Pinpoint the cell where the given text exists, returning its [X, Y] midpoint coordinate. 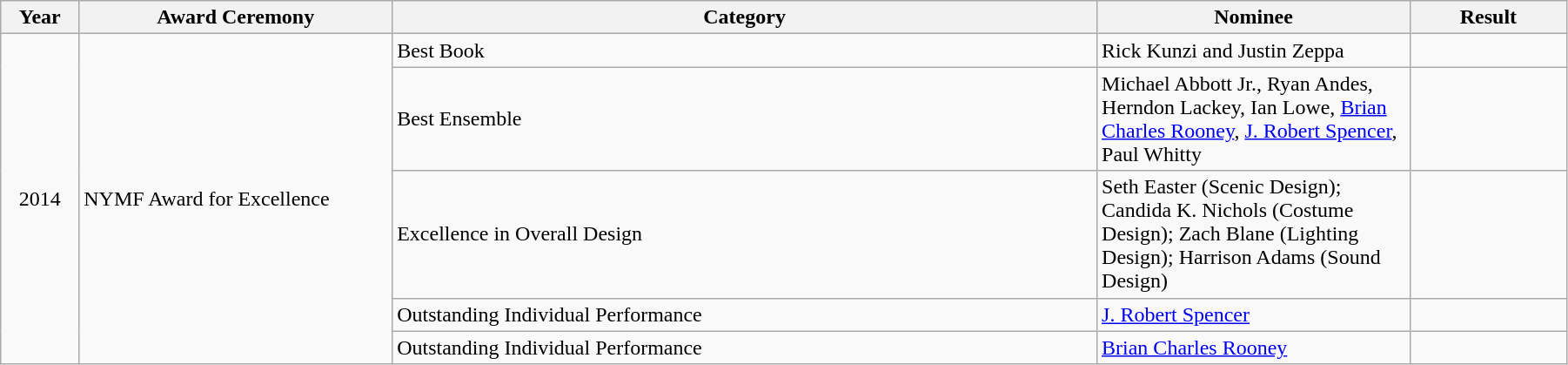
Category [745, 17]
NYMF Award for Excellence [236, 199]
Year [40, 17]
Michael Abbott Jr., Ryan Andes, Herndon Lackey, Ian Lowe, Brian Charles Rooney, J. Robert Spencer, Paul Whitty [1254, 118]
2014 [40, 199]
Award Ceremony [236, 17]
Result [1488, 17]
Best Book [745, 51]
J. Robert Spencer [1254, 314]
Best Ensemble [745, 118]
Excellence in Overall Design [745, 234]
Seth Easter (Scenic Design); Candida K. Nichols (Costume Design); Zach Blane (Lighting Design); Harrison Adams (Sound Design) [1254, 234]
Nominee [1254, 17]
Rick Kunzi and Justin Zeppa [1254, 51]
Brian Charles Rooney [1254, 348]
